Return the (x, y) coordinate for the center point of the cell that contains the specified text.  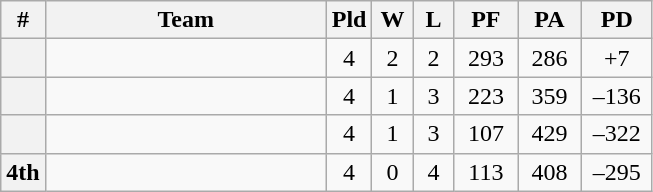
+7 (616, 58)
359 (550, 96)
# (23, 20)
L (434, 20)
Pld (349, 20)
W (392, 20)
293 (486, 58)
PF (486, 20)
107 (486, 134)
286 (550, 58)
Team (186, 20)
4th (23, 172)
PA (550, 20)
0 (392, 172)
–322 (616, 134)
PD (616, 20)
408 (550, 172)
–295 (616, 172)
113 (486, 172)
429 (550, 134)
223 (486, 96)
–136 (616, 96)
